Return [x, y] of the center of cell containing provided text 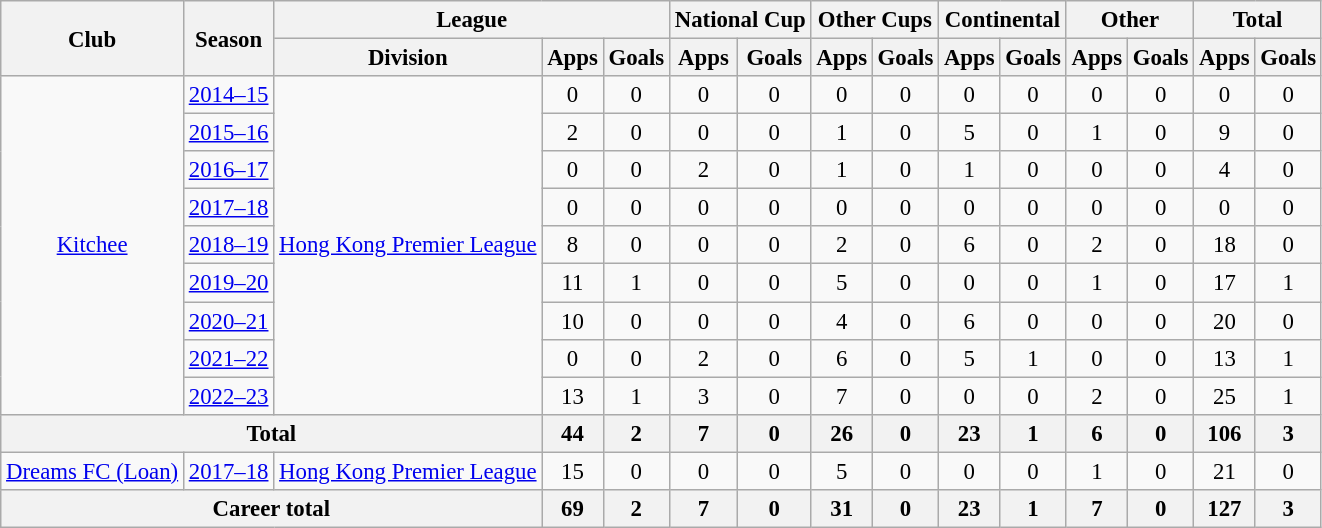
31 [842, 509]
44 [572, 433]
10 [572, 321]
9 [1224, 133]
106 [1224, 433]
21 [1224, 471]
Other Cups [875, 20]
8 [572, 245]
25 [1224, 396]
Club [92, 38]
15 [572, 471]
2020–21 [228, 321]
2018–19 [228, 245]
2016–17 [228, 170]
2019–20 [228, 283]
2022–23 [228, 396]
2015–16 [228, 133]
Dreams FC (Loan) [92, 471]
Kitchee [92, 245]
20 [1224, 321]
Career total [272, 509]
National Cup [740, 20]
18 [1224, 245]
League [472, 20]
Division [408, 58]
26 [842, 433]
2014–15 [228, 95]
127 [1224, 509]
17 [1224, 283]
11 [572, 283]
Continental [1003, 20]
Other [1130, 20]
69 [572, 509]
2021–22 [228, 358]
Season [228, 38]
